Determine the (X, Y) coordinate at the center of the cell enclosing the given text.  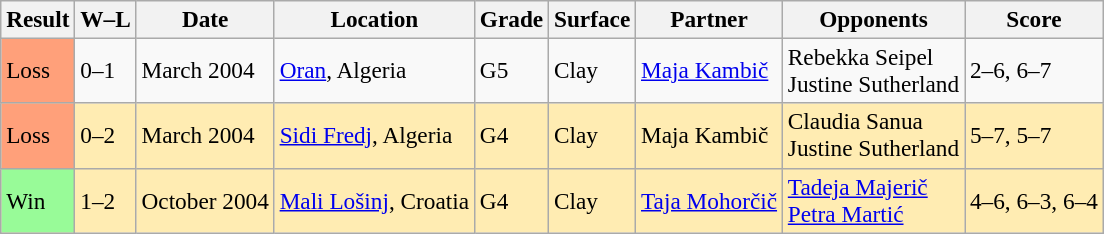
October 2004 (205, 200)
Location (374, 19)
G5 (511, 70)
1–2 (106, 200)
Claudia Sanua Justine Sutherland (873, 136)
2–6, 6–7 (1034, 70)
Result (38, 19)
W–L (106, 19)
Win (38, 200)
Mali Lošinj, Croatia (374, 200)
Partner (710, 19)
Opponents (873, 19)
0–2 (106, 136)
5–7, 5–7 (1034, 136)
Grade (511, 19)
Tadeja Majerič Petra Martić (873, 200)
Surface (592, 19)
Rebekka Seipel Justine Sutherland (873, 70)
Taja Mohorčič (710, 200)
Score (1034, 19)
4–6, 6–3, 6–4 (1034, 200)
0–1 (106, 70)
Sidi Fredj, Algeria (374, 136)
Oran, Algeria (374, 70)
Date (205, 19)
